Scan for the cell matching the given text and deliver its [x, y] coordinate at center. 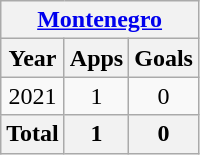
Montenegro [100, 20]
Total [33, 134]
Apps [96, 58]
Year [33, 58]
2021 [33, 96]
Goals [164, 58]
